Provide the [X, Y] coordinate of the cell's center where the given text is located.  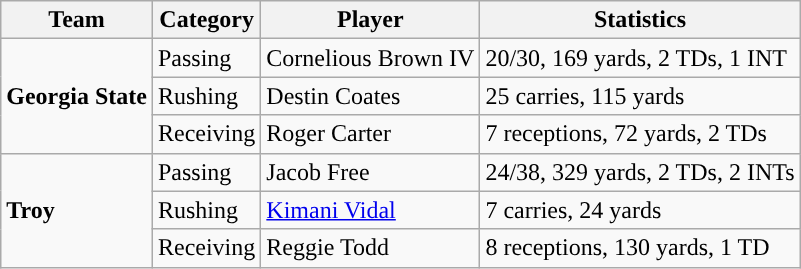
7 carries, 24 yards [640, 210]
Troy [77, 210]
Team [77, 20]
Georgia State [77, 96]
Roger Carter [370, 134]
24/38, 329 yards, 2 TDs, 2 INTs [640, 172]
20/30, 169 yards, 2 TDs, 1 INT [640, 58]
7 receptions, 72 yards, 2 TDs [640, 134]
Category [206, 20]
25 carries, 115 yards [640, 96]
Cornelious Brown IV [370, 58]
Kimani Vidal [370, 210]
Reggie Todd [370, 248]
8 receptions, 130 yards, 1 TD [640, 248]
Player [370, 20]
Jacob Free [370, 172]
Destin Coates [370, 96]
Statistics [640, 20]
